Output the (X, Y) coordinate of the center of the cell containing the given text.  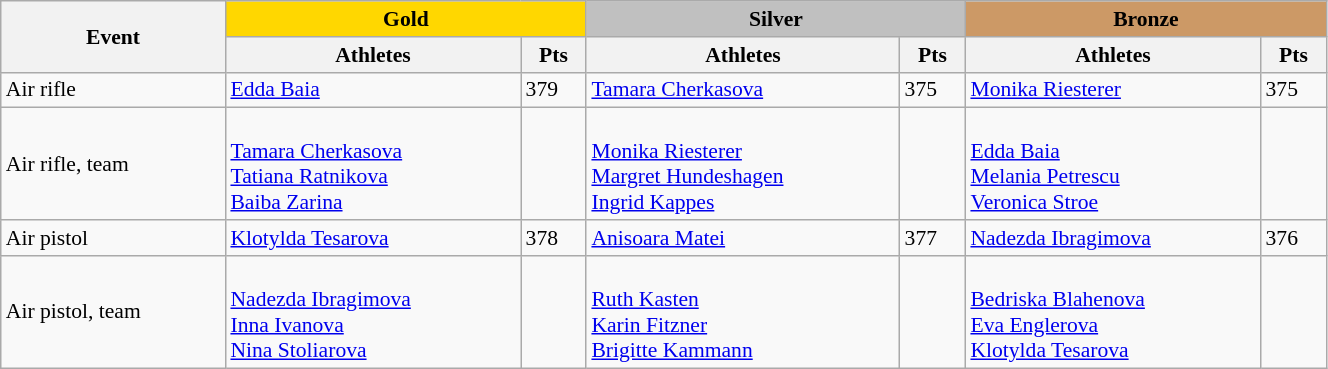
Event (114, 36)
Edda Baia (372, 90)
Nadezda Ibragimova (1112, 238)
Anisoara Matei (742, 238)
Air pistol (114, 238)
376 (1294, 238)
378 (554, 238)
Nadezda IbragimovaInna IvanovaNina Stoliarova (372, 312)
Monika Riesterer (1112, 90)
Gold (406, 19)
Tamara Cherkasova (742, 90)
379 (554, 90)
Bedriska BlahenovaEva EnglerovaKlotylda Tesarova (1112, 312)
Monika RiestererMargret HundeshagenIngrid Kappes (742, 164)
Silver (776, 19)
Bronze (1146, 19)
Ruth KastenKarin FitznerBrigitte Kammann (742, 312)
Air rifle, team (114, 164)
Klotylda Tesarova (372, 238)
377 (933, 238)
Air pistol, team (114, 312)
Air rifle (114, 90)
Edda BaiaMelania PetrescuVeronica Stroe (1112, 164)
Tamara CherkasovaTatiana RatnikovaBaiba Zarina (372, 164)
